Search for the cell housing the specified text and yield its (x, y) center coordinate. 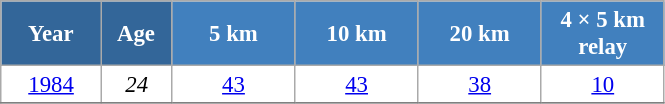
24 (136, 85)
10 (602, 85)
1984 (52, 85)
38 (480, 85)
Age (136, 34)
5 km (234, 34)
Year (52, 34)
10 km (356, 34)
4 × 5 km relay (602, 34)
20 km (480, 34)
